Scan for the cell matching the given text and deliver its (x, y) coordinate at center. 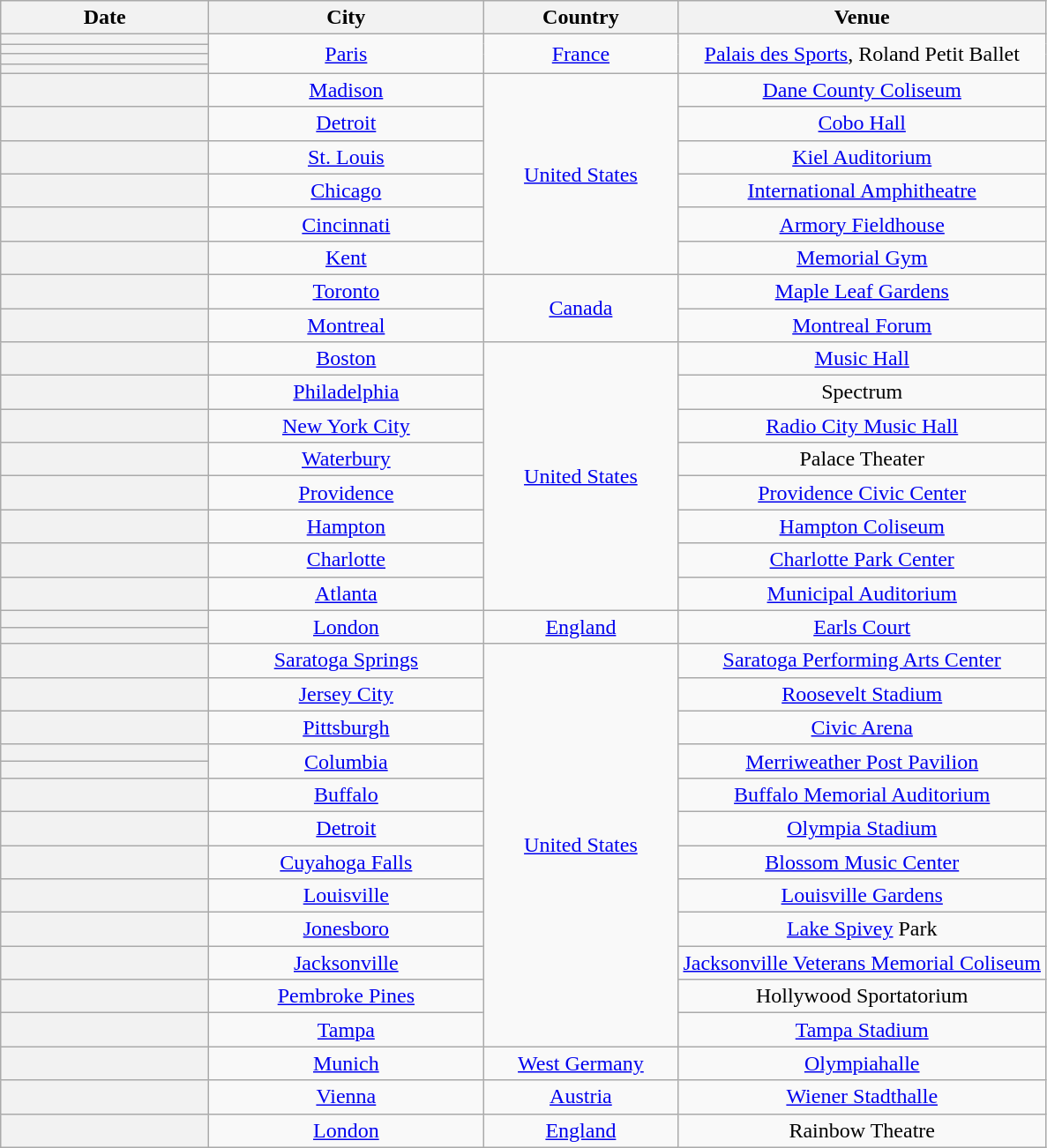
Cuyahoga Falls (346, 861)
Olympiahalle (863, 1063)
Venue (863, 18)
Philadelphia (346, 392)
Tampa (346, 1030)
Jacksonville Veterans Memorial Coliseum (863, 963)
Charlotte Park Center (863, 560)
Munich (346, 1063)
Boston (346, 359)
Cincinnati (346, 224)
Hampton Coliseum (863, 526)
Paris (346, 54)
Buffalo (346, 794)
Blossom Music Center (863, 861)
Wiener Stadthalle (863, 1097)
Montreal Forum (863, 325)
Palais des Sports, Roland Petit Ballet (863, 54)
Jersey City (346, 694)
City (346, 18)
Louisville Gardens (863, 896)
Tampa Stadium (863, 1030)
Madison (346, 90)
Montreal (346, 325)
Toronto (346, 291)
Providence (346, 493)
Waterbury (346, 459)
Earls Court (863, 627)
Buffalo Memorial Auditorium (863, 794)
Saratoga Performing Arts Center (863, 660)
Austria (580, 1097)
International Amphitheatre (863, 190)
Roosevelt Stadium (863, 694)
Vienna (346, 1097)
Civic Arena (863, 727)
Memorial Gym (863, 257)
St. Louis (346, 157)
Hampton (346, 526)
Pittsburgh (346, 727)
Music Hall (863, 359)
Maple Leaf Gardens (863, 291)
West Germany (580, 1063)
Hollywood Sportatorium (863, 996)
Jacksonville (346, 963)
Providence Civic Center (863, 493)
Spectrum (863, 392)
Cobo Hall (863, 123)
Kiel Auditorium (863, 157)
Palace Theater (863, 459)
Canada (580, 308)
New York City (346, 426)
Charlotte (346, 560)
Dane County Coliseum (863, 90)
Country (580, 18)
Columbia (346, 761)
Municipal Auditorium (863, 593)
Olympia Stadium (863, 828)
Armory Fieldhouse (863, 224)
Date (105, 18)
France (580, 54)
Saratoga Springs (346, 660)
Pembroke Pines (346, 996)
Louisville (346, 896)
Merriweather Post Pavilion (863, 761)
Chicago (346, 190)
Lake Spivey Park (863, 929)
Kent (346, 257)
Radio City Music Hall (863, 426)
Rainbow Theatre (863, 1130)
Atlanta (346, 593)
Jonesboro (346, 929)
